For the text-containing cell, return its midpoint in (x, y) coordinate format. 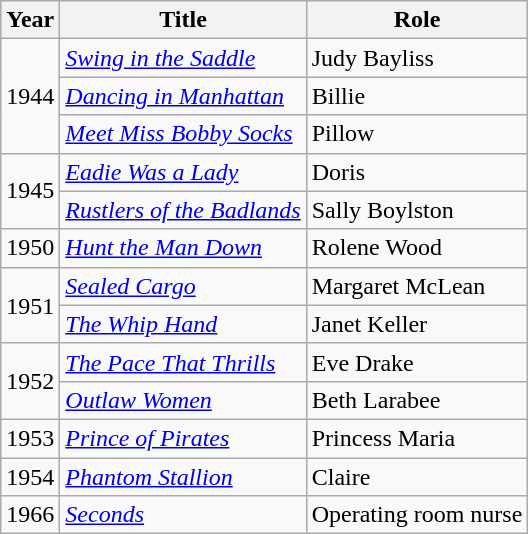
Phantom Stallion (183, 477)
Outlaw Women (183, 400)
Prince of Pirates (183, 438)
Claire (417, 477)
Rolene Wood (417, 248)
1952 (30, 381)
Operating room nurse (417, 515)
1950 (30, 248)
Rustlers of the Badlands (183, 210)
Janet Keller (417, 324)
1945 (30, 191)
1951 (30, 305)
Hunt the Man Down (183, 248)
Beth Larabee (417, 400)
1953 (30, 438)
Princess Maria (417, 438)
Eadie Was a Lady (183, 172)
1966 (30, 515)
Title (183, 20)
Year (30, 20)
Role (417, 20)
1944 (30, 96)
The Whip Hand (183, 324)
Billie (417, 96)
Eve Drake (417, 362)
Seconds (183, 515)
Doris (417, 172)
Pillow (417, 134)
Sally Boylston (417, 210)
Judy Bayliss (417, 58)
Sealed Cargo (183, 286)
Swing in the Saddle (183, 58)
Dancing in Manhattan (183, 96)
Meet Miss Bobby Socks (183, 134)
1954 (30, 477)
Margaret McLean (417, 286)
The Pace That Thrills (183, 362)
